Extract the [x, y] coordinate from the center of the cell holding the provided text.  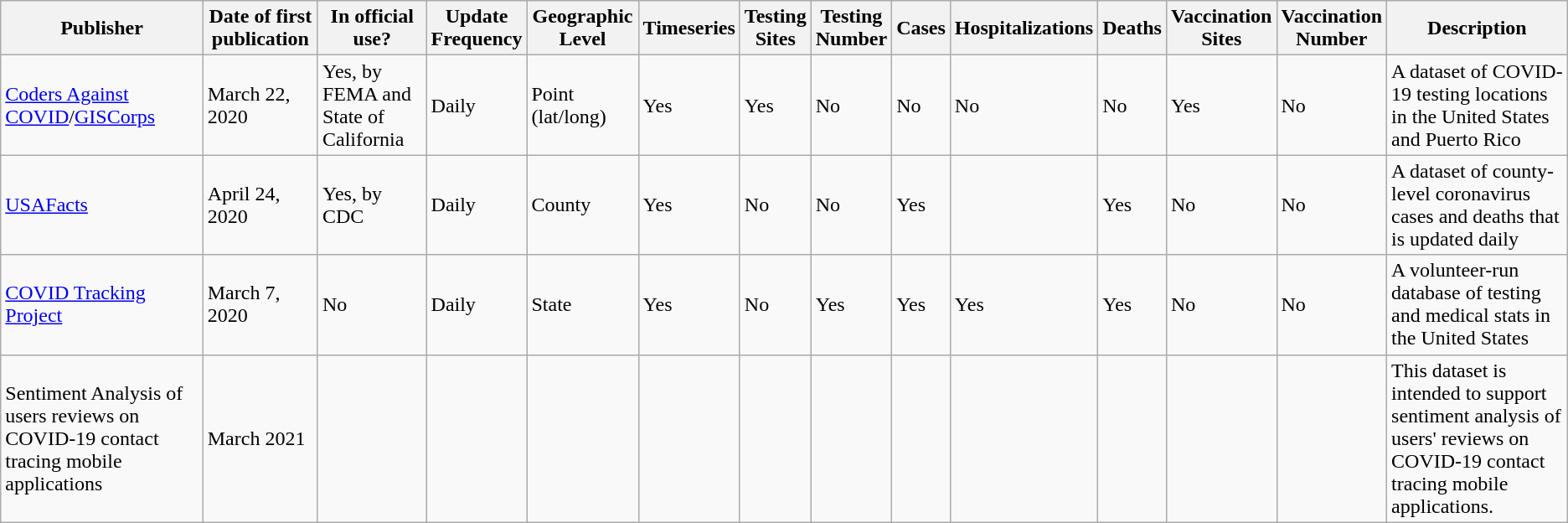
A dataset of county-level coronavirus cases and deaths that is updated daily [1478, 205]
March 7, 2020 [260, 305]
USAFacts [102, 205]
Yes, by FEMA and State of California [372, 106]
Yes, by CDC [372, 205]
UpdateFrequency [477, 28]
Description [1478, 28]
Date of first publication [260, 28]
County [583, 205]
March 22, 2020 [260, 106]
Publisher [102, 28]
VaccinationNumber [1332, 28]
GeographicLevel [583, 28]
Deaths [1132, 28]
Cases [921, 28]
A volunteer-run database of testing and medical stats in the United States [1478, 305]
Sentiment Analysis of users reviews on COVID-19 contact tracing mobile applications [102, 438]
April 24, 2020 [260, 205]
This dataset is intended to support sentiment analysis of users' reviews on COVID-19 contact tracing mobile applications. [1478, 438]
TestingSites [776, 28]
VaccinationSites [1221, 28]
Coders Against COVID/GISCorps [102, 106]
Point (lat/long) [583, 106]
Timeseries [689, 28]
March 2021 [260, 438]
A dataset of COVID-19 testing locations in the United States and Puerto Rico [1478, 106]
State [583, 305]
In official use? [372, 28]
Hospitalizations [1024, 28]
TestingNumber [851, 28]
COVID Tracking Project [102, 305]
